Scan for the cell matching the given text and deliver its (X, Y) coordinate at center. 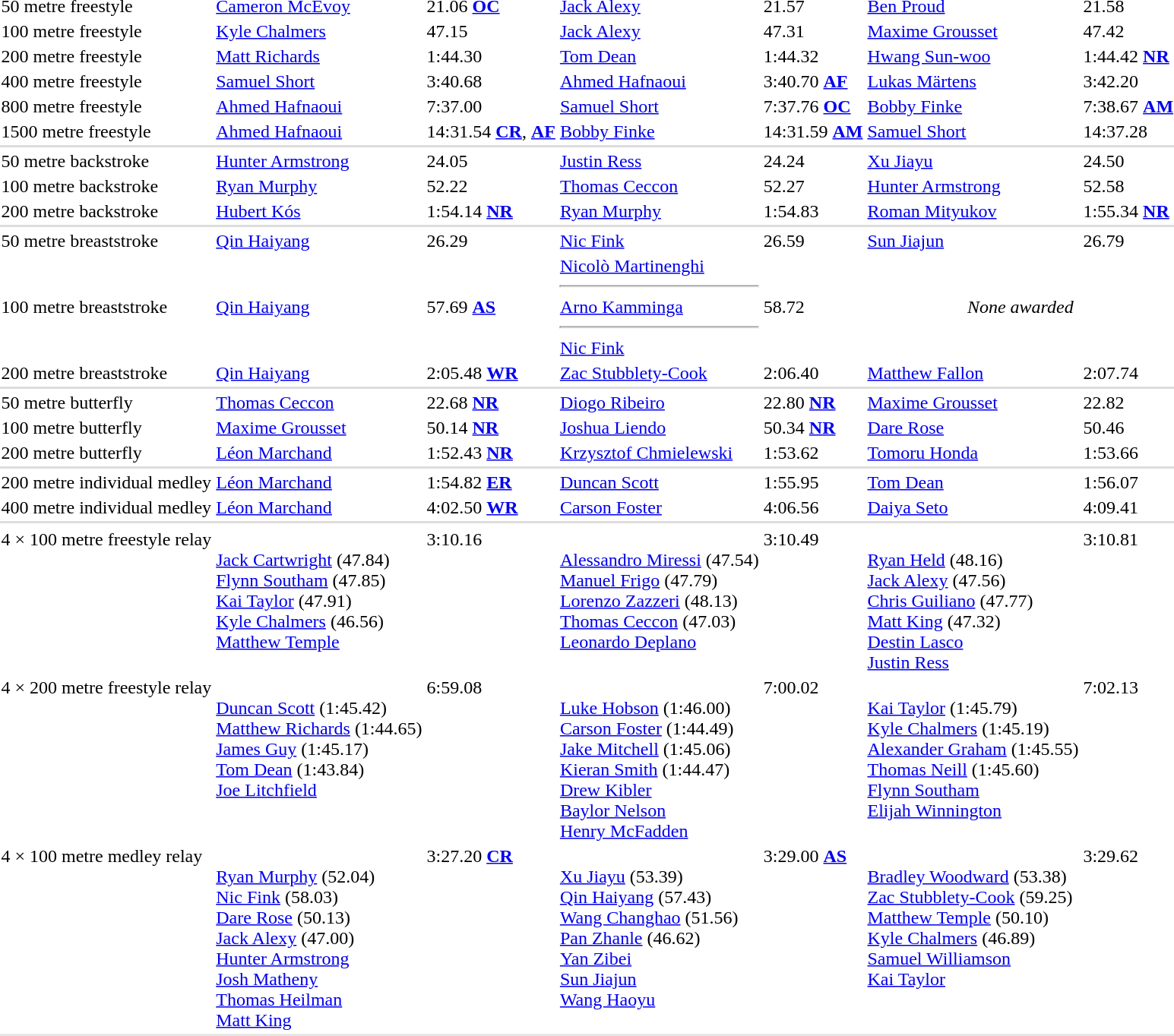
Duncan Scott (1:45.42)Matthew Richards (1:44.65)James Guy (1:45.17)Tom Dean (1:43.84)Joe Litchfield (319, 760)
Daiya Seto (973, 507)
3:10.49 (813, 601)
52.22 (491, 186)
Lukas Märtens (973, 81)
52.27 (813, 186)
100 metre freestyle (106, 31)
Alessandro Miressi (47.54)Manuel Frigo (47.79)Lorenzo Zazzeri (48.13)Thomas Ceccon (47.03)Leonardo Deplano (660, 601)
1:44.30 (491, 56)
Dare Rose (973, 428)
2:05.48 WR (491, 373)
Kyle Chalmers (319, 31)
200 metre breaststroke (106, 373)
3:40.70 AF (813, 81)
Krzysztof Chmielewski (660, 453)
50.34 NR (813, 428)
1:54.83 (813, 211)
400 metre freestyle (106, 81)
Xu Jiayu (53.39)Qin Haiyang (57.43)Wang Changhao (51.56)Pan Zhanle (46.62)Yan ZibeiSun JiajunWang Haoyu (660, 938)
200 metre butterfly (106, 453)
3:40.68 (491, 81)
Nicolò MartinenghiArno KammingaNic Fink (660, 307)
3:29.00 AS (813, 938)
7:37.00 (491, 106)
14:31.54 CR, AF (491, 131)
24.05 (491, 161)
47.15 (491, 31)
Jack Cartwright (47.84)Flynn Southam (47.85)Kai Taylor (47.91)Kyle Chalmers (46.56)Matthew Temple (319, 601)
3:27.20 CR (491, 938)
4 × 100 metre freestyle relay (106, 601)
Luke Hobson (1:46.00)Carson Foster (1:44.49)Jake Mitchell (1:45.06)Kieran Smith (1:44.47)Drew KiblerBaylor NelsonHenry McFadden (660, 760)
400 metre individual medley (106, 507)
Hwang Sun-woo (973, 56)
100 metre breaststroke (106, 307)
50 metre backstroke (106, 161)
Jack Alexy (660, 31)
58.72 (813, 307)
Ryan Murphy (52.04)Nic Fink (58.03)Dare Rose (50.13)Jack Alexy (47.00)Hunter ArmstrongJosh MathenyThomas HeilmanMatt King (319, 938)
4:06.56 (813, 507)
50.14 NR (491, 428)
57.69 AS (491, 307)
50 metre butterfly (106, 403)
200 metre individual medley (106, 482)
200 metre backstroke (106, 211)
100 metre backstroke (106, 186)
4:02.50 WR (491, 507)
Zac Stubblety-Cook (660, 373)
Kai Taylor (1:45.79)Kyle Chalmers (1:45.19)Alexander Graham (1:45.55)Thomas Neill (1:45.60)Flynn SouthamElijah Winnington (973, 760)
4 × 100 metre medley relay (106, 938)
1500 metre freestyle (106, 131)
14:31.59 AM (813, 131)
800 metre freestyle (106, 106)
1:55.95 (813, 482)
Justin Ress (660, 161)
4 × 200 metre freestyle relay (106, 760)
Matt Richards (319, 56)
6:59.08 (491, 760)
Joshua Liendo (660, 428)
24.24 (813, 161)
Sun Jiajun (973, 241)
Carson Foster (660, 507)
50 metre breaststroke (106, 241)
26.59 (813, 241)
22.68 NR (491, 403)
Nic Fink (660, 241)
2:06.40 (813, 373)
Matthew Fallon (973, 373)
1:54.82 ER (491, 482)
Diogo Ribeiro (660, 403)
7:00.02 (813, 760)
Xu Jiayu (973, 161)
22.80 NR (813, 403)
100 metre butterfly (106, 428)
200 metre freestyle (106, 56)
Ryan Held (48.16)Jack Alexy (47.56)Chris Guiliano (47.77)Matt King (47.32)Destin LascoJustin Ress (973, 601)
3:10.16 (491, 601)
Duncan Scott (660, 482)
7:37.76 OC (813, 106)
1:44.32 (813, 56)
Tomoru Honda (973, 453)
1:53.62 (813, 453)
Roman Mityukov (973, 211)
1:52.43 NR (491, 453)
47.31 (813, 31)
Bradley Woodward (53.38)Zac Stubblety-Cook (59.25)Matthew Temple (50.10)Kyle Chalmers (46.89)Samuel WilliamsonKai Taylor (973, 938)
1:54.14 NR (491, 211)
Hubert Kós (319, 211)
26.29 (491, 241)
